For the text-containing cell, return its midpoint in (x, y) coordinate format. 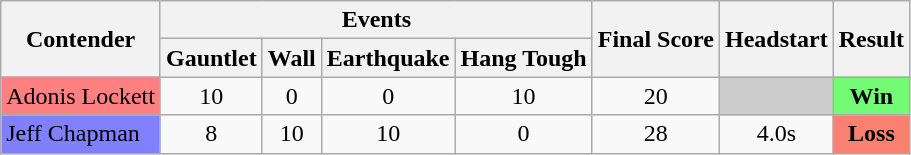
Win (871, 96)
Result (871, 39)
Final Score (656, 39)
8 (211, 134)
Jeff Chapman (81, 134)
Headstart (776, 39)
Adonis Lockett (81, 96)
Events (376, 20)
Earthquake (388, 58)
Contender (81, 39)
Wall (292, 58)
Gauntlet (211, 58)
Hang Tough (524, 58)
Loss (871, 134)
28 (656, 134)
4.0s (776, 134)
20 (656, 96)
